Identify which cell holds the provided text, then report its (X, Y) central coordinate. 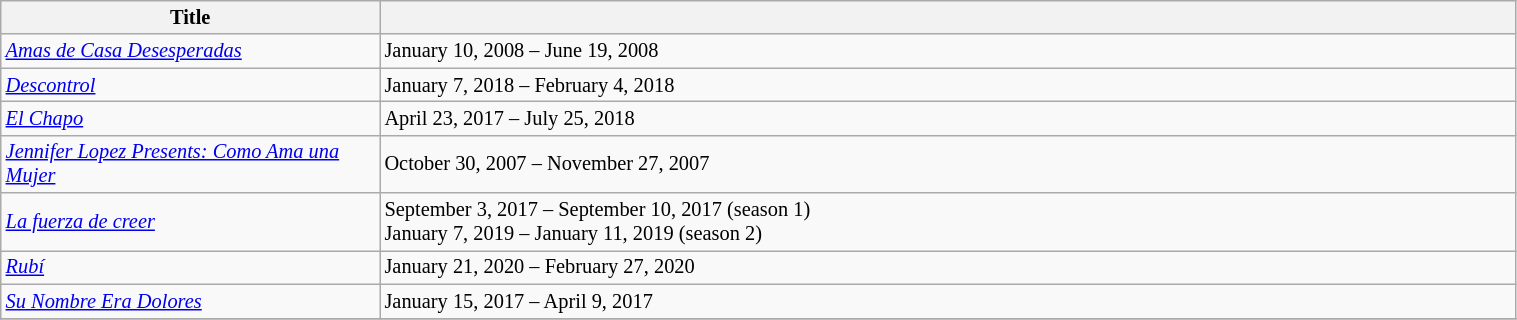
La fuerza de creer (190, 222)
El Chapo (190, 118)
January 15, 2017 – April 9, 2017 (948, 301)
January 21, 2020 – February 27, 2020 (948, 267)
September 3, 2017 – September 10, 2017 (season 1)January 7, 2019 – January 11, 2019 (season 2) (948, 222)
January 7, 2018 – February 4, 2018 (948, 85)
Amas de Casa Desesperadas (190, 51)
January 10, 2008 – June 19, 2008 (948, 51)
Title (190, 17)
April 23, 2017 – July 25, 2018 (948, 118)
Descontrol (190, 85)
Su Nombre Era Dolores (190, 301)
Jennifer Lopez Presents: Como Ama una Mujer (190, 164)
October 30, 2007 – November 27, 2007 (948, 164)
Rubí (190, 267)
